For the text-containing cell, return its midpoint in [x, y] coordinate format. 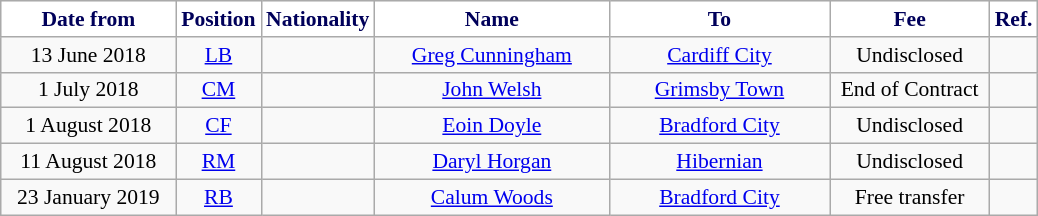
Ref. [1014, 19]
1 August 2018 [88, 126]
Fee [910, 19]
1 July 2018 [88, 90]
Daryl Horgan [492, 162]
11 August 2018 [88, 162]
23 January 2019 [88, 197]
CF [218, 126]
RM [218, 162]
Greg Cunningham [492, 55]
Name [492, 19]
Hibernian [719, 162]
Grimsby Town [719, 90]
Nationality [318, 19]
LB [218, 55]
Cardiff City [719, 55]
CM [218, 90]
To [719, 19]
Free transfer [910, 197]
Calum Woods [492, 197]
John Welsh [492, 90]
Position [218, 19]
13 June 2018 [88, 55]
Eoin Doyle [492, 126]
End of Contract [910, 90]
Date from [88, 19]
RB [218, 197]
